Identify which cell holds the provided text, then report its [x, y] central coordinate. 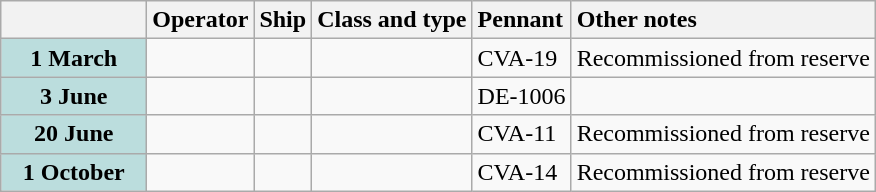
3 June [74, 96]
1 October [74, 172]
Operator [200, 20]
Class and type [392, 20]
CVA-14 [522, 172]
DE-1006 [522, 96]
CVA-19 [522, 58]
CVA-11 [522, 134]
Pennant [522, 20]
20 June [74, 134]
Other notes [723, 20]
1 March [74, 58]
Ship [283, 20]
